Return the (x, y) coordinate for the center point of the cell that contains the specified text.  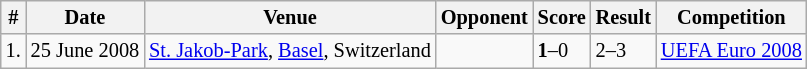
UEFA Euro 2008 (732, 51)
Opponent (484, 17)
St. Jakob-Park, Basel, Switzerland (290, 51)
25 June 2008 (85, 51)
Score (562, 17)
Competition (732, 17)
Result (624, 17)
# (14, 17)
Venue (290, 17)
Date (85, 17)
2–3 (624, 51)
1. (14, 51)
1–0 (562, 51)
